From the cell containing the given text, extract its center point as [x, y] coordinate. 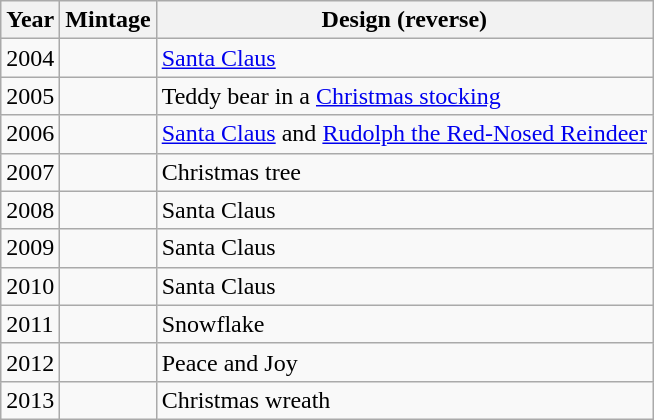
2004 [30, 58]
2007 [30, 172]
Mintage [108, 20]
2013 [30, 400]
2008 [30, 210]
Christmas wreath [404, 400]
Snowflake [404, 324]
2005 [30, 96]
2010 [30, 286]
Santa Claus and Rudolph the Red-Nosed Reindeer [404, 134]
Teddy bear in a Christmas stocking [404, 96]
2012 [30, 362]
Christmas tree [404, 172]
Peace and Joy [404, 362]
2011 [30, 324]
Year [30, 20]
2006 [30, 134]
Design (reverse) [404, 20]
2009 [30, 248]
